Pinpoint the cell where the given text exists, returning its (X, Y) midpoint coordinate. 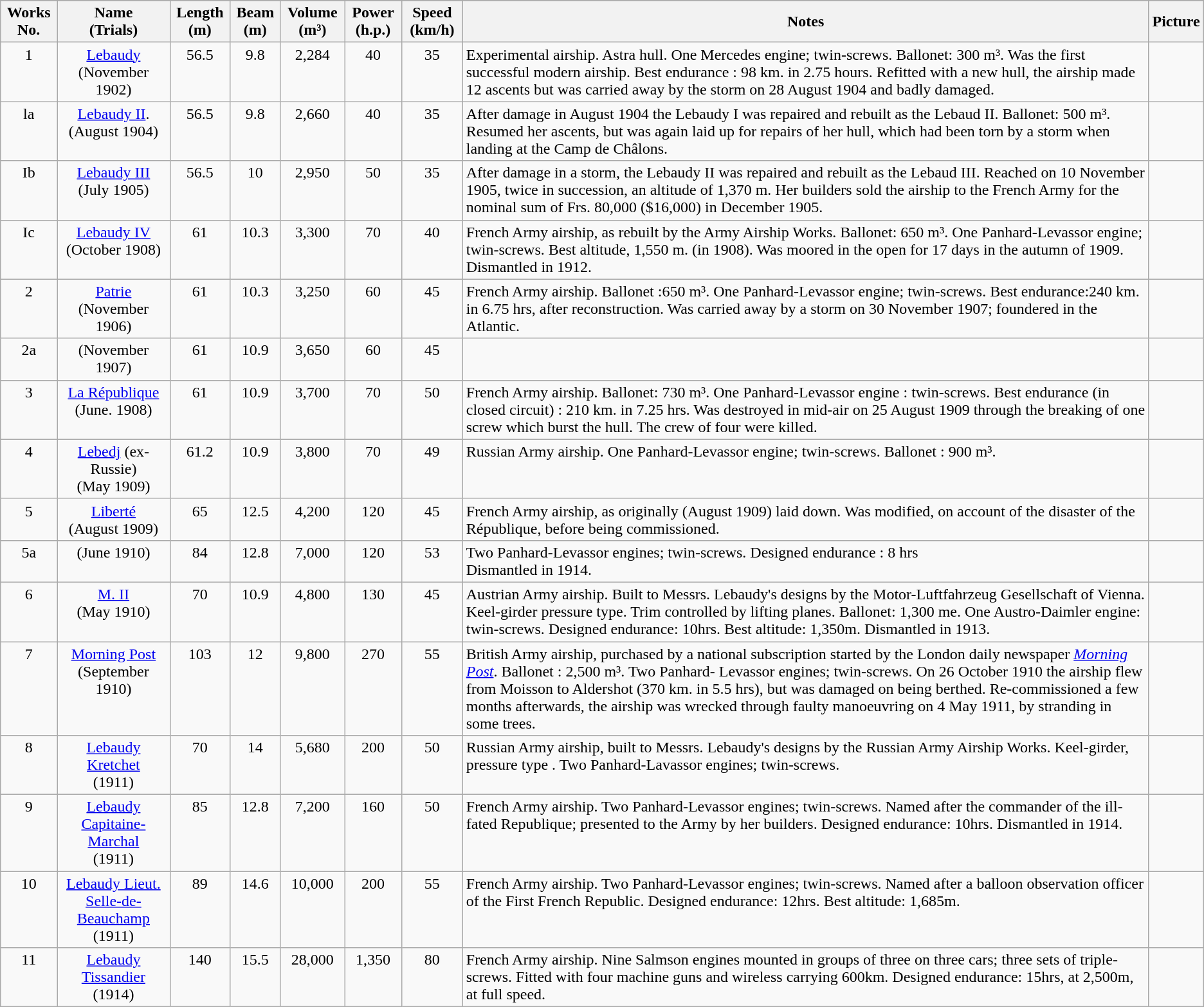
Ic (29, 249)
14.6 (256, 909)
2,284 (313, 72)
49 (432, 469)
3,650 (313, 359)
89 (199, 909)
French Army airship, as originally (August 1909) laid down. Was modified, on account of the disaster of the République, before being commissioned. (805, 520)
Beam (m) (256, 22)
Length (m) (199, 22)
84 (199, 561)
5,680 (313, 765)
9 (29, 833)
4,800 (313, 612)
Lebedj (ex-Russie)(May 1909) (113, 469)
85 (199, 833)
M. II(May 1910) (113, 612)
Lebaudy II.(August 1904) (113, 131)
103 (199, 689)
130 (373, 612)
12 (256, 689)
4,200 (313, 520)
270 (373, 689)
Russian Army airship. One Panhard-Levassor engine; twin-screws. Ballonet : 900 m³. (805, 469)
Lebaudy (November 1902) (113, 72)
Power (h.p.) (373, 22)
15.5 (256, 977)
65 (199, 520)
Patrie(November 1906) (113, 309)
Notes (805, 22)
Ib (29, 190)
5a (29, 561)
11 (29, 977)
la (29, 131)
3,250 (313, 309)
3,800 (313, 469)
7 (29, 689)
3,700 (313, 410)
14 (256, 765)
Morning Post(September 1910) (113, 689)
Lebaudy Capitaine-Marchal(1911) (113, 833)
1 (29, 72)
4 (29, 469)
7,000 (313, 561)
Works No. (29, 22)
10,000 (313, 909)
53 (432, 561)
Name (Trials) (113, 22)
7,200 (313, 833)
140 (199, 977)
Speed (km/h) (432, 22)
Liberté(August 1909) (113, 520)
La République(June. 1908) (113, 410)
6 (29, 612)
2 (29, 309)
Lebaudy IV(October 1908) (113, 249)
(June 1910) (113, 561)
5 (29, 520)
2,660 (313, 131)
160 (373, 833)
Two Panhard-Levassor engines; twin-screws. Designed endurance : 8 hrs Dismantled in 1914. (805, 561)
3,300 (313, 249)
12.5 (256, 520)
Lebaudy Kretchet(1911) (113, 765)
2,950 (313, 190)
9,800 (313, 689)
2a (29, 359)
Lebaudy Lieut. Selle-de-Beauchamp(1911) (113, 909)
Picture (1176, 22)
8 (29, 765)
Lebaudy Tissandier(1914) (113, 977)
Lebaudy III(July 1905) (113, 190)
1,350 (373, 977)
Volume (m³) (313, 22)
80 (432, 977)
28,000 (313, 977)
61.2 (199, 469)
3 (29, 410)
(November 1907) (113, 359)
